Identify which cell holds the provided text, then report its (x, y) central coordinate. 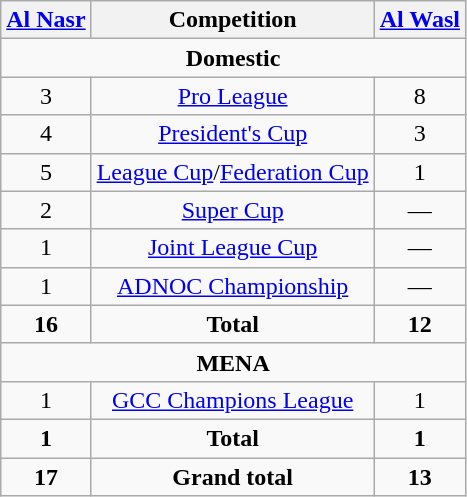
Al Nasr (46, 20)
Super Cup (232, 210)
8 (420, 96)
Joint League Cup (232, 248)
GCC Champions League (232, 400)
ADNOC Championship (232, 286)
13 (420, 477)
12 (420, 324)
Pro League (232, 96)
Al Wasl (420, 20)
League Cup/Federation Cup (232, 172)
MENA (234, 362)
President's Cup (232, 134)
4 (46, 134)
Domestic (234, 58)
5 (46, 172)
Competition (232, 20)
17 (46, 477)
16 (46, 324)
2 (46, 210)
Grand total (232, 477)
